Scan for the cell matching the given text and deliver its [x, y] coordinate at center. 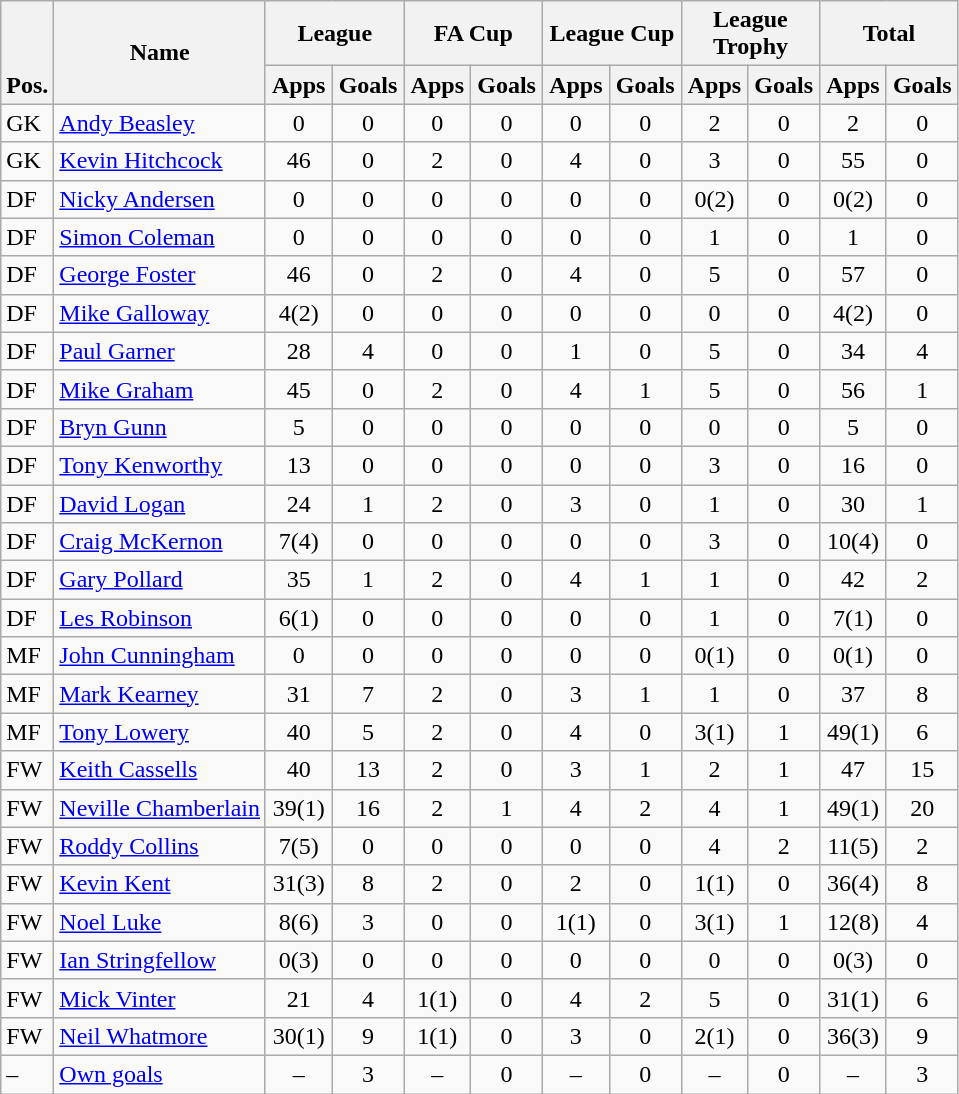
7(4) [298, 542]
28 [298, 351]
League Cup [612, 34]
Mick Vinter [160, 998]
37 [854, 694]
League [334, 34]
Mike Galloway [160, 313]
36(3) [854, 1036]
56 [854, 389]
Pos. [28, 52]
36(4) [854, 884]
David Logan [160, 503]
6(1) [298, 618]
45 [298, 389]
55 [854, 161]
31 [298, 694]
Roddy Collins [160, 846]
31(3) [298, 884]
Name [160, 52]
John Cunningham [160, 656]
42 [854, 580]
Gary Pollard [160, 580]
39(1) [298, 808]
Les Robinson [160, 618]
35 [298, 580]
FA Cup [474, 34]
Tony Lowery [160, 732]
Noel Luke [160, 922]
30 [854, 503]
57 [854, 275]
11(5) [854, 846]
10(4) [854, 542]
21 [298, 998]
30(1) [298, 1036]
24 [298, 503]
20 [922, 808]
Own goals [160, 1074]
15 [922, 770]
Craig McKernon [160, 542]
Nicky Andersen [160, 199]
Total [890, 34]
Keith Cassells [160, 770]
7(5) [298, 846]
Ian Stringfellow [160, 960]
7 [368, 694]
12(8) [854, 922]
8(6) [298, 922]
34 [854, 351]
Kevin Kent [160, 884]
League Trophy [750, 34]
Neville Chamberlain [160, 808]
Kevin Hitchcock [160, 161]
47 [854, 770]
7(1) [854, 618]
Tony Kenworthy [160, 465]
Andy Beasley [160, 123]
Mark Kearney [160, 694]
Simon Coleman [160, 237]
Neil Whatmore [160, 1036]
Bryn Gunn [160, 427]
Paul Garner [160, 351]
31(1) [854, 998]
2(1) [714, 1036]
Mike Graham [160, 389]
George Foster [160, 275]
